Provide the [x, y] coordinate of the cell's center where the given text is located.  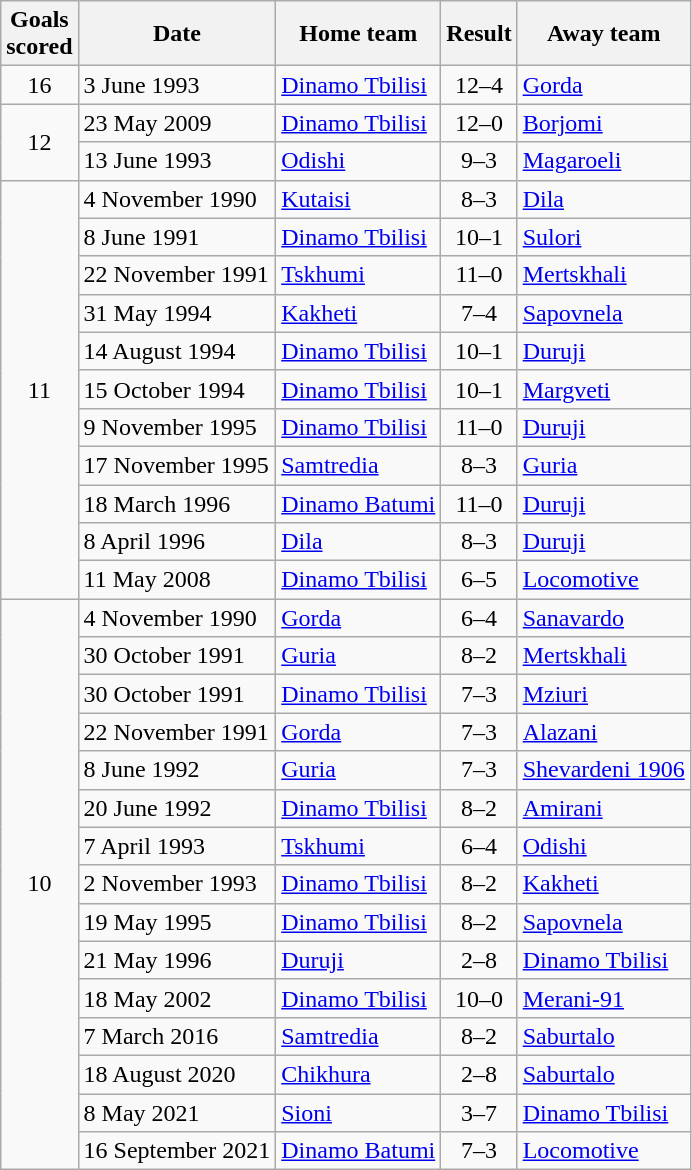
18 May 2002 [177, 998]
14 August 1994 [177, 351]
12–4 [479, 85]
11 May 2008 [177, 580]
7 April 1993 [177, 846]
7 March 2016 [177, 1036]
Merani-91 [604, 998]
8 May 2021 [177, 1113]
12–0 [479, 123]
11 [40, 390]
7–4 [479, 313]
Sioni [358, 1113]
16 September 2021 [177, 1151]
Magaroeli [604, 161]
6–5 [479, 580]
8 April 1996 [177, 542]
Home team [358, 34]
18 August 2020 [177, 1074]
19 May 1995 [177, 922]
Sulori [604, 237]
12 [40, 142]
2 November 1993 [177, 884]
13 June 1993 [177, 161]
Sanavardo [604, 618]
3 June 1993 [177, 85]
3–7 [479, 1113]
Margveti [604, 389]
21 May 1996 [177, 960]
Borjomi [604, 123]
Goals scored [40, 34]
20 June 1992 [177, 808]
15 October 1994 [177, 389]
Chikhura [358, 1074]
31 May 1994 [177, 313]
Date [177, 34]
18 March 1996 [177, 503]
17 November 1995 [177, 465]
Away team [604, 34]
8 June 1991 [177, 237]
10–0 [479, 998]
Kutaisi [358, 199]
23 May 2009 [177, 123]
16 [40, 85]
Alazani [604, 732]
9 November 1995 [177, 427]
10 [40, 884]
Amirani [604, 808]
Result [479, 34]
Shevardeni 1906 [604, 770]
Mziuri [604, 694]
8 June 1992 [177, 770]
9–3 [479, 161]
